Identify which cell holds the provided text, then report its [X, Y] central coordinate. 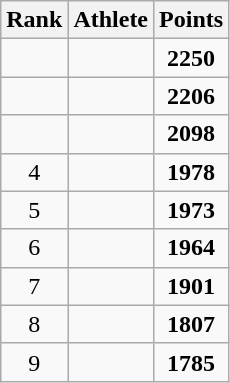
4 [34, 172]
5 [34, 210]
1807 [192, 324]
2206 [192, 96]
2098 [192, 134]
1978 [192, 172]
1785 [192, 362]
Rank [34, 20]
8 [34, 324]
Athlete [111, 20]
1973 [192, 210]
1964 [192, 248]
1901 [192, 286]
9 [34, 362]
2250 [192, 58]
6 [34, 248]
7 [34, 286]
Points [192, 20]
